Return the (X, Y) coordinate for the center point of the cell that contains the specified text.  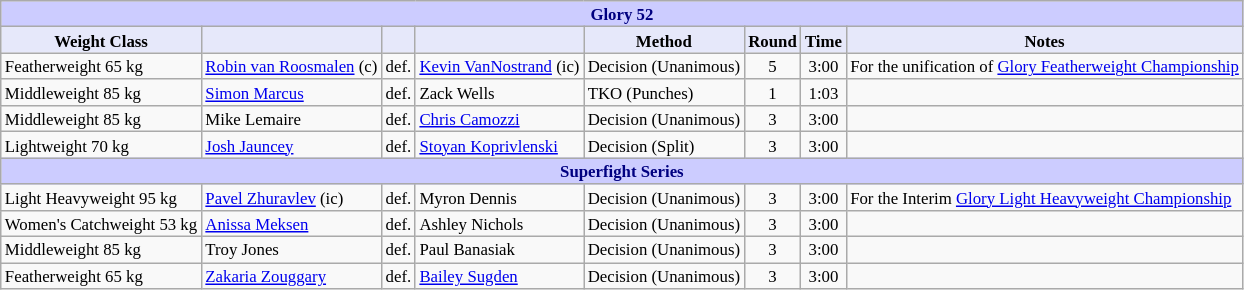
Anissa Meksen (291, 224)
1:03 (824, 93)
Josh Jauncey (291, 145)
Light Heavyweight 95 kg (102, 197)
Zakaria Zouggary (291, 276)
Time (824, 40)
Simon Marcus (291, 93)
Round (772, 40)
Bailey Sugden (499, 276)
For the unification of Glory Featherweight Championship (1044, 66)
5 (772, 66)
Notes (1044, 40)
Zack Wells (499, 93)
Glory 52 (622, 14)
Robin van Roosmalen (c) (291, 66)
For the Interim Glory Light Heavyweight Championship (1044, 197)
Myron Dennis (499, 197)
Ashley Nichols (499, 224)
Stoyan Koprivlenski (499, 145)
Lightweight 70 kg (102, 145)
Troy Jones (291, 250)
Women's Catchweight 53 kg (102, 224)
Decision (Split) (664, 145)
Method (664, 40)
Kevin VanNostrand (ic) (499, 66)
TKO (Punches) (664, 93)
Chris Camozzi (499, 119)
1 (772, 93)
Mike Lemaire (291, 119)
Weight Class (102, 40)
Pavel Zhuravlev (ic) (291, 197)
Superfight Series (622, 171)
Paul Banasiak (499, 250)
